Determine the [X, Y] coordinate at the center of the cell enclosing the given text.  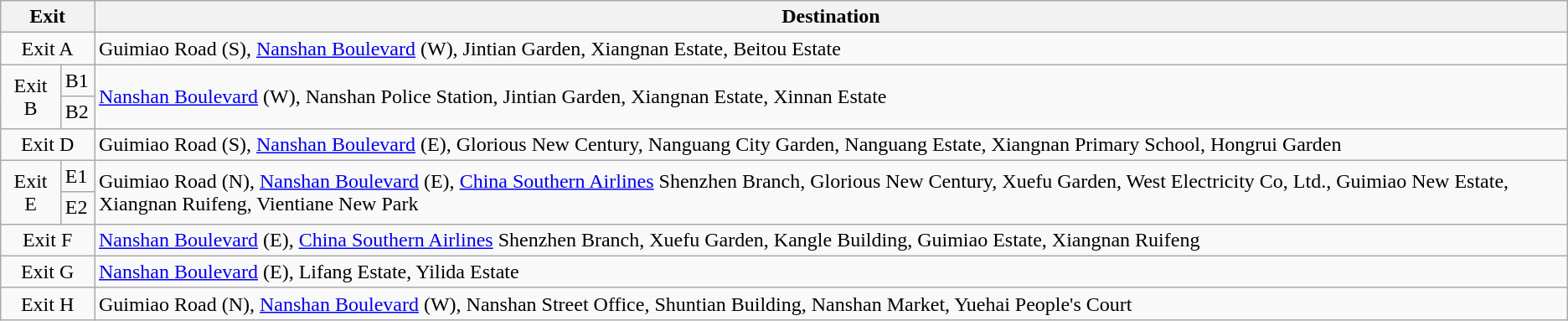
Exit D [48, 144]
Exit G [48, 272]
Guimiao Road (N), Nanshan Boulevard (W), Nanshan Street Office, Shuntian Building, Nanshan Market, Yuehai People's Court [831, 303]
E2 [77, 208]
B2 [77, 112]
Exit H [48, 303]
Exit [48, 17]
Destination [831, 17]
Exit A [48, 49]
Guimiao Road (S), Nanshan Boulevard (E), Glorious New Century, Nanguang City Garden, Nanguang Estate, Xiangnan Primary School, Hongrui Garden [831, 144]
Exit F [48, 240]
Exit E [31, 192]
Guimiao Road (S), Nanshan Boulevard (W), Jintian Garden, Xiangnan Estate, Beitou Estate [831, 49]
Exit B [31, 96]
Nanshan Boulevard (E), Lifang Estate, Yilida Estate [831, 272]
Nanshan Boulevard (W), Nanshan Police Station, Jintian Garden, Xiangnan Estate, Xinnan Estate [831, 96]
B1 [77, 80]
E1 [77, 176]
Nanshan Boulevard (E), China Southern Airlines Shenzhen Branch, Xuefu Garden, Kangle Building, Guimiao Estate, Xiangnan Ruifeng [831, 240]
